Pinpoint the cell where the given text exists, returning its (x, y) midpoint coordinate. 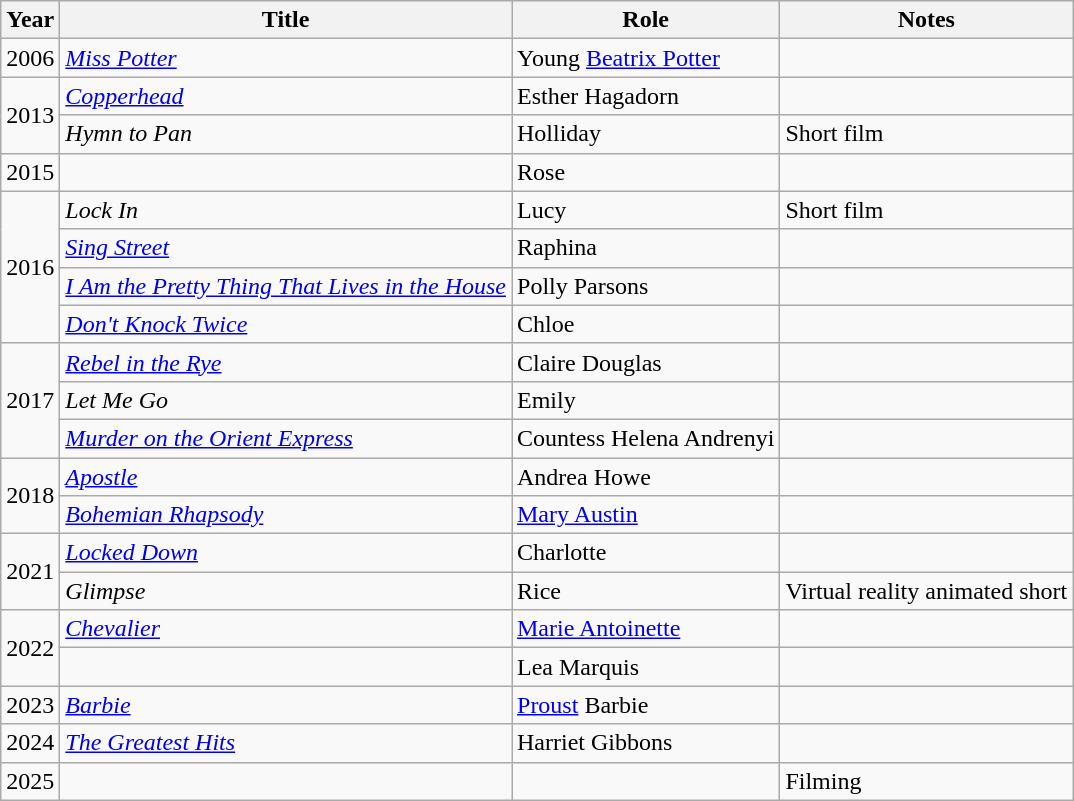
Rice (646, 591)
Apostle (286, 477)
Countess Helena Andrenyi (646, 438)
Hymn to Pan (286, 134)
Lea Marquis (646, 667)
Barbie (286, 705)
Year (30, 20)
Polly Parsons (646, 286)
Proust Barbie (646, 705)
2023 (30, 705)
2022 (30, 648)
Rebel in the Rye (286, 362)
Raphina (646, 248)
I Am the Pretty Thing That Lives in the House (286, 286)
Marie Antoinette (646, 629)
2006 (30, 58)
2015 (30, 172)
Lucy (646, 210)
Murder on the Orient Express (286, 438)
2025 (30, 781)
Title (286, 20)
Andrea Howe (646, 477)
Copperhead (286, 96)
Chevalier (286, 629)
Miss Potter (286, 58)
Don't Knock Twice (286, 324)
Notes (926, 20)
Chloe (646, 324)
Bohemian Rhapsody (286, 515)
2018 (30, 496)
Charlotte (646, 553)
Claire Douglas (646, 362)
2024 (30, 743)
Emily (646, 400)
Let Me Go (286, 400)
Mary Austin (646, 515)
The Greatest Hits (286, 743)
Rose (646, 172)
2016 (30, 267)
Harriet Gibbons (646, 743)
Sing Street (286, 248)
2021 (30, 572)
Locked Down (286, 553)
Virtual reality animated short (926, 591)
Esther Hagadorn (646, 96)
2017 (30, 400)
Filming (926, 781)
2013 (30, 115)
Glimpse (286, 591)
Holliday (646, 134)
Role (646, 20)
Young Beatrix Potter (646, 58)
Lock In (286, 210)
